Output the (X, Y) coordinate of the center of the cell containing the given text.  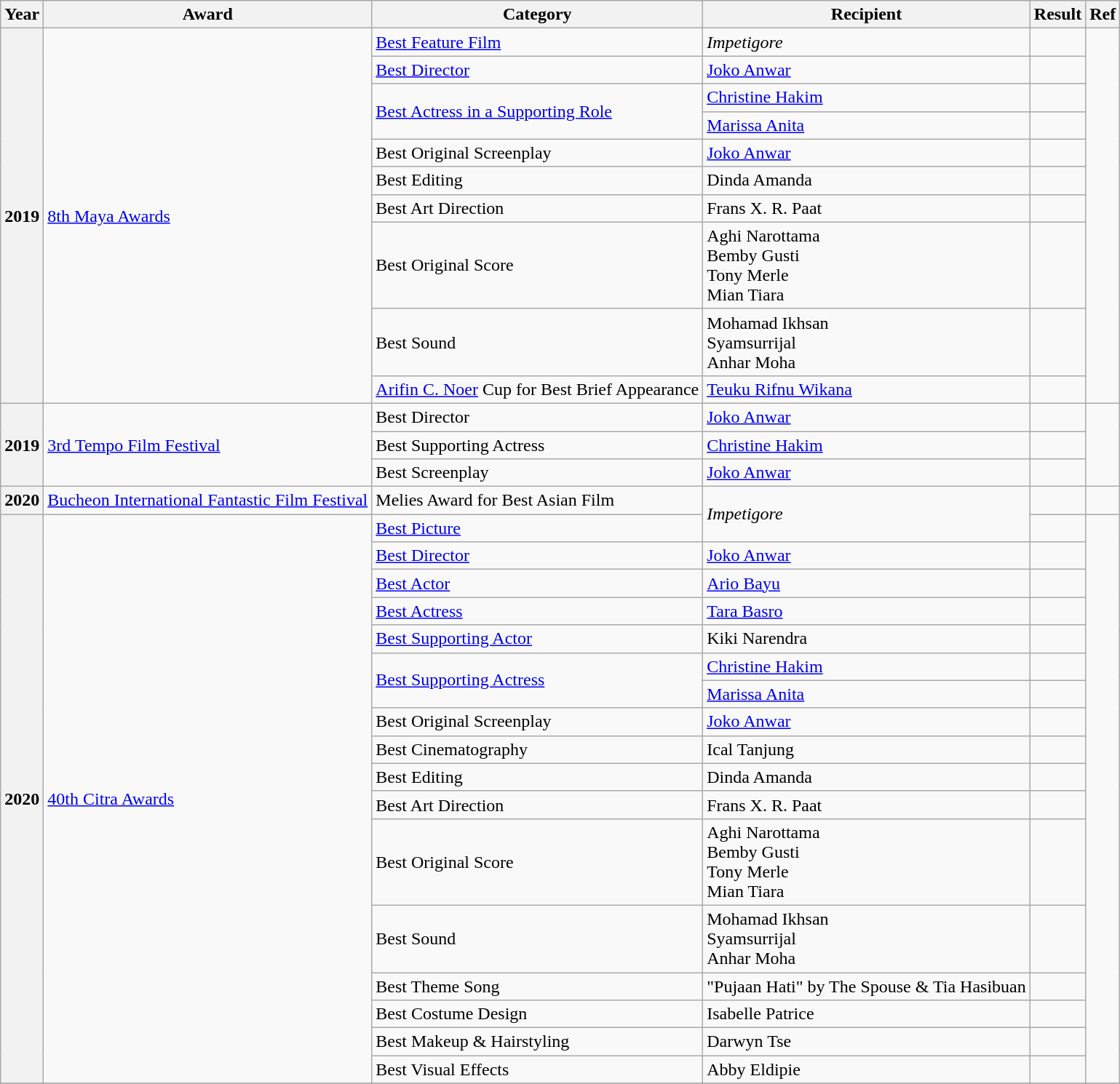
Arifin C. Noer Cup for Best Brief Appearance (537, 389)
Best Actor (537, 583)
Darwyn Tse (867, 1042)
Abby Eldipie (867, 1069)
Award (208, 15)
Best Visual Effects (537, 1069)
Best Feature Film (537, 42)
Kiki Narendra (867, 639)
Ref (1103, 15)
"Pujaan Hati" by The Spouse & Tia Hasibuan (867, 986)
Isabelle Patrice (867, 1014)
8th Maya Awards (208, 216)
Ario Bayu (867, 583)
Best Screenplay (537, 473)
Melies Award for Best Asian Film (537, 501)
Recipient (867, 15)
Best Actress in a Supporting Role (537, 111)
Best Cinematography (537, 749)
40th Citra Awards (208, 799)
Result (1057, 15)
Year (22, 15)
Best Picture (537, 528)
Bucheon International Fantastic Film Festival (208, 501)
Best Costume Design (537, 1014)
Teuku Rifnu Wikana (867, 389)
Best Makeup & Hairstyling (537, 1042)
Ical Tanjung (867, 749)
Best Theme Song (537, 986)
Best Actress (537, 611)
Best Supporting Actor (537, 639)
Category (537, 15)
Tara Basro (867, 611)
3rd Tempo Film Festival (208, 445)
